Return the [x, y] coordinate for the center point of the cell that contains the specified text.  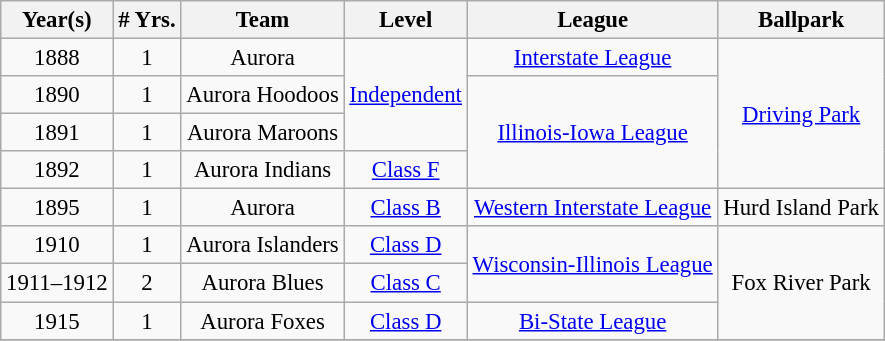
Hurd Island Park [801, 208]
Class B [406, 208]
Driving Park [801, 114]
1888 [57, 58]
Illinois-Iowa League [592, 132]
Aurora Islanders [262, 245]
Class F [406, 170]
Bi-State League [592, 321]
Aurora Hoodoos [262, 95]
1890 [57, 95]
1915 [57, 321]
Western Interstate League [592, 208]
Independent [406, 96]
Team [262, 20]
Year(s) [57, 20]
2 [147, 283]
Aurora Indians [262, 170]
1891 [57, 133]
1911–1912 [57, 283]
Aurora Maroons [262, 133]
1892 [57, 170]
Interstate League [592, 58]
Class C [406, 283]
League [592, 20]
Aurora Blues [262, 283]
# Yrs. [147, 20]
1895 [57, 208]
Level [406, 20]
1910 [57, 245]
Ballpark [801, 20]
Aurora Foxes [262, 321]
Fox River Park [801, 282]
Wisconsin-Illinois League [592, 264]
